Determine the [x, y] coordinate at the center of the cell enclosing the given text.  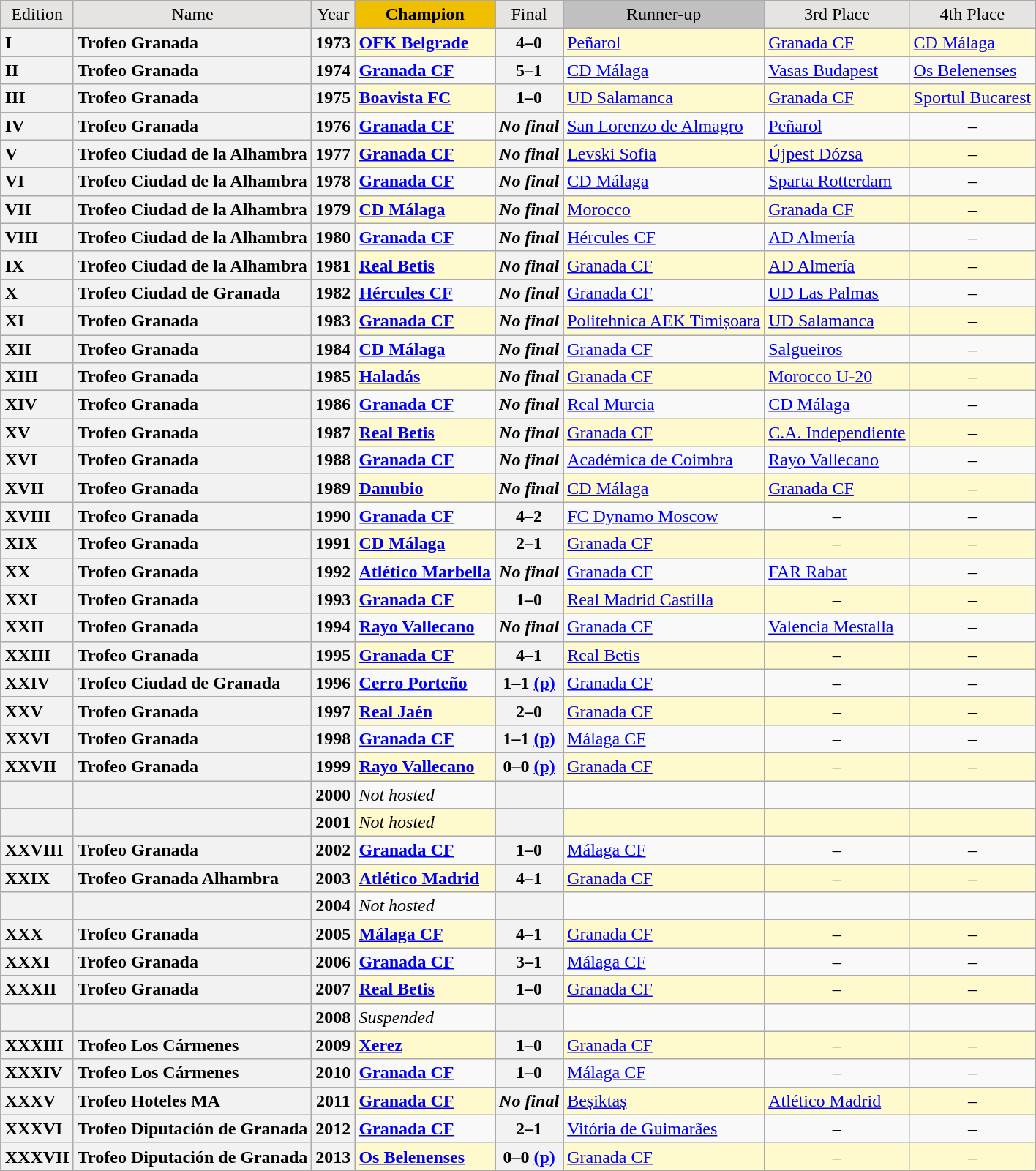
2001 [334, 823]
VII [37, 209]
Újpest Dózsa [837, 154]
XXV [37, 711]
1985 [334, 377]
XXXI [37, 962]
2002 [334, 850]
4–2 [530, 516]
1974 [334, 70]
Haladás [425, 377]
1998 [334, 738]
V [37, 154]
UD Las Palmas [837, 293]
C.A. Independiente [837, 433]
2008 [334, 1017]
2012 [334, 1129]
San Lorenzo de Almagro [664, 126]
XXIII [37, 655]
1980 [334, 237]
1973 [334, 42]
1991 [334, 544]
2005 [334, 934]
Name [192, 15]
Atlético Marbella [425, 572]
IV [37, 126]
XVI [37, 460]
1981 [334, 265]
X [37, 293]
I [37, 42]
XXIX [37, 878]
1990 [334, 516]
XIII [37, 377]
IX [37, 265]
1996 [334, 683]
XV [37, 433]
1987 [334, 433]
2013 [334, 1156]
Académica de Coimbra [664, 460]
Beşiktaş [664, 1101]
1992 [334, 572]
XXXIV [37, 1073]
2011 [334, 1101]
Trofeo Granada Alhambra [192, 878]
2006 [334, 962]
1976 [334, 126]
2010 [334, 1073]
XI [37, 321]
2009 [334, 1045]
2–0 [530, 711]
XXVI [37, 738]
1978 [334, 182]
Suspended [425, 1017]
Final [530, 15]
XXXV [37, 1101]
XX [37, 572]
1986 [334, 405]
Cerro Porteño [425, 683]
II [37, 70]
2007 [334, 989]
XXVII [37, 766]
Morocco U-20 [837, 377]
1979 [334, 209]
XXIV [37, 683]
Xerez [425, 1045]
XXII [37, 627]
XIX [37, 544]
XVIII [37, 516]
OFK Belgrade [425, 42]
Levski Sofia [664, 154]
1994 [334, 627]
XXI [37, 599]
Morocco [664, 209]
XXXVI [37, 1129]
Real Madrid Castilla [664, 599]
Sportul Bucarest [972, 98]
1997 [334, 711]
VI [37, 182]
2004 [334, 906]
Danubio [425, 488]
4th Place [972, 15]
Edition [37, 15]
Runner-up [664, 15]
Real Murcia [664, 405]
1989 [334, 488]
XIV [37, 405]
1977 [334, 154]
XXXVII [37, 1156]
Politehnica AEK Timișoara [664, 321]
4–0 [530, 42]
Year [334, 15]
FC Dynamo Moscow [664, 516]
Valencia Mestalla [837, 627]
Champion [425, 15]
FAR Rabat [837, 572]
Trofeo Hoteles MA [192, 1101]
XXVIII [37, 850]
Boavista FC [425, 98]
1984 [334, 349]
Sparta Rotterdam [837, 182]
1999 [334, 766]
2000 [334, 794]
III [37, 98]
Salgueiros [837, 349]
XXX [37, 934]
Vitória de Guimarães [664, 1129]
1975 [334, 98]
Vasas Budapest [837, 70]
1993 [334, 599]
1995 [334, 655]
2003 [334, 878]
Real Jaén [425, 711]
1982 [334, 293]
1988 [334, 460]
5–1 [530, 70]
3rd Place [837, 15]
1983 [334, 321]
XXXII [37, 989]
3–1 [530, 962]
XXXIII [37, 1045]
XII [37, 349]
XVII [37, 488]
VIII [37, 237]
